From the cell containing the given text, extract its center point as [X, Y] coordinate. 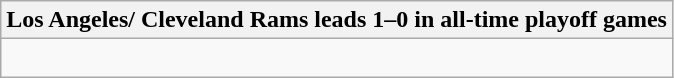
Los Angeles/ Cleveland Rams leads 1–0 in all-time playoff games [337, 20]
